For the text-containing cell, return its midpoint in [X, Y] coordinate format. 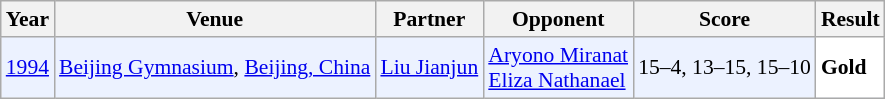
1994 [28, 68]
15–4, 13–15, 15–10 [724, 68]
Result [850, 19]
Liu Jianjun [429, 68]
Opponent [558, 19]
Partner [429, 19]
Year [28, 19]
Gold [850, 68]
Score [724, 19]
Beijing Gymnasium, Beijing, China [214, 68]
Venue [214, 19]
Aryono Miranat Eliza Nathanael [558, 68]
